Pinpoint the cell where the given text exists, returning its [X, Y] midpoint coordinate. 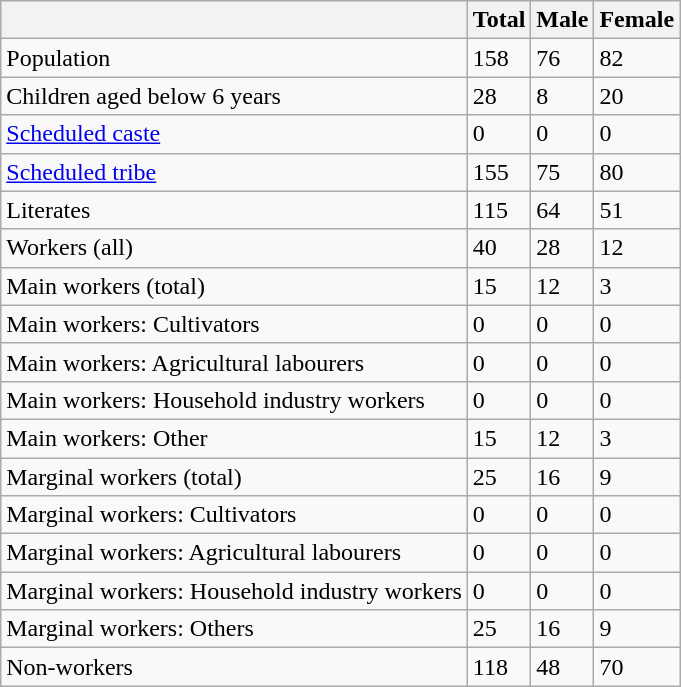
Marginal workers: Agricultural labourers [234, 553]
158 [499, 58]
20 [637, 96]
48 [562, 667]
Marginal workers: Others [234, 629]
70 [637, 667]
Total [499, 20]
Main workers: Household industry workers [234, 400]
80 [637, 172]
Non-workers [234, 667]
115 [499, 210]
51 [637, 210]
Main workers (total) [234, 286]
Scheduled tribe [234, 172]
118 [499, 667]
Marginal workers: Cultivators [234, 515]
Population [234, 58]
Children aged below 6 years [234, 96]
Workers (all) [234, 248]
Main workers: Other [234, 438]
Main workers: Cultivators [234, 324]
76 [562, 58]
75 [562, 172]
155 [499, 172]
64 [562, 210]
Female [637, 20]
Marginal workers (total) [234, 477]
82 [637, 58]
Marginal workers: Household industry workers [234, 591]
Scheduled caste [234, 134]
40 [499, 248]
Main workers: Agricultural labourers [234, 362]
Male [562, 20]
8 [562, 96]
Literates [234, 210]
